Return (x, y) of the center of cell containing provided text 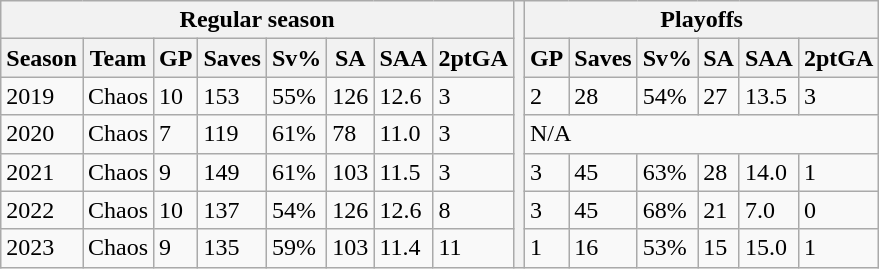
119 (232, 134)
68% (667, 210)
2021 (42, 172)
11.5 (404, 172)
149 (232, 172)
78 (350, 134)
Regular season (258, 20)
63% (667, 172)
N/A (701, 134)
Season (42, 58)
7.0 (768, 210)
7 (176, 134)
11.4 (404, 248)
55% (296, 96)
14.0 (768, 172)
13.5 (768, 96)
11.0 (404, 134)
11 (473, 248)
153 (232, 96)
2023 (42, 248)
2020 (42, 134)
16 (603, 248)
27 (719, 96)
15.0 (768, 248)
2022 (42, 210)
Team (118, 58)
53% (667, 248)
15 (719, 248)
Playoffs (701, 20)
21 (719, 210)
8 (473, 210)
59% (296, 248)
0 (838, 210)
135 (232, 248)
2 (546, 96)
137 (232, 210)
2019 (42, 96)
